For the text-containing cell, return its midpoint in (x, y) coordinate format. 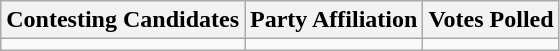
Votes Polled (491, 20)
Party Affiliation (334, 20)
Contesting Candidates (123, 20)
